Return [x, y] of the center of cell containing provided text 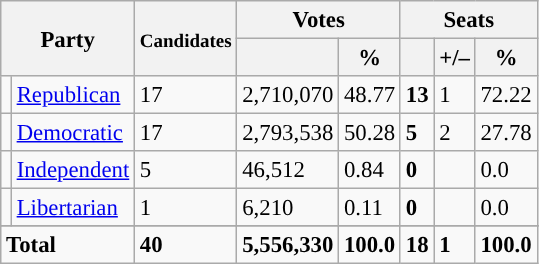
Independent [72, 170]
Total [68, 245]
Democratic [72, 133]
46,512 [288, 170]
2,793,538 [288, 133]
72.22 [506, 95]
2 [454, 133]
13 [416, 95]
Candidates [186, 38]
Party [68, 38]
6,210 [288, 208]
0.11 [370, 208]
Seats [468, 20]
+/– [454, 58]
27.78 [506, 133]
0.84 [370, 170]
Republican [72, 95]
50.28 [370, 133]
Libertarian [72, 208]
48.77 [370, 95]
Votes [319, 20]
5,556,330 [288, 245]
18 [416, 245]
40 [186, 245]
2,710,070 [288, 95]
